Identify which cell holds the provided text, then report its (X, Y) central coordinate. 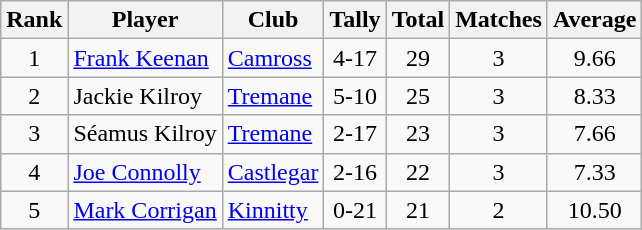
4-17 (355, 58)
Mark Corrigan (145, 210)
8.33 (594, 96)
Average (594, 20)
9.66 (594, 58)
7.66 (594, 134)
Jackie Kilroy (145, 96)
Kinnitty (273, 210)
5 (34, 210)
Tally (355, 20)
0-21 (355, 210)
Frank Keenan (145, 58)
23 (418, 134)
Total (418, 20)
21 (418, 210)
Rank (34, 20)
5-10 (355, 96)
29 (418, 58)
25 (418, 96)
Séamus Kilroy (145, 134)
Club (273, 20)
Player (145, 20)
1 (34, 58)
7.33 (594, 172)
Joe Connolly (145, 172)
Castlegar (273, 172)
4 (34, 172)
2-17 (355, 134)
10.50 (594, 210)
22 (418, 172)
2-16 (355, 172)
Camross (273, 58)
Matches (499, 20)
